Locate the cell with the specified text and output its [x, y] center coordinate. 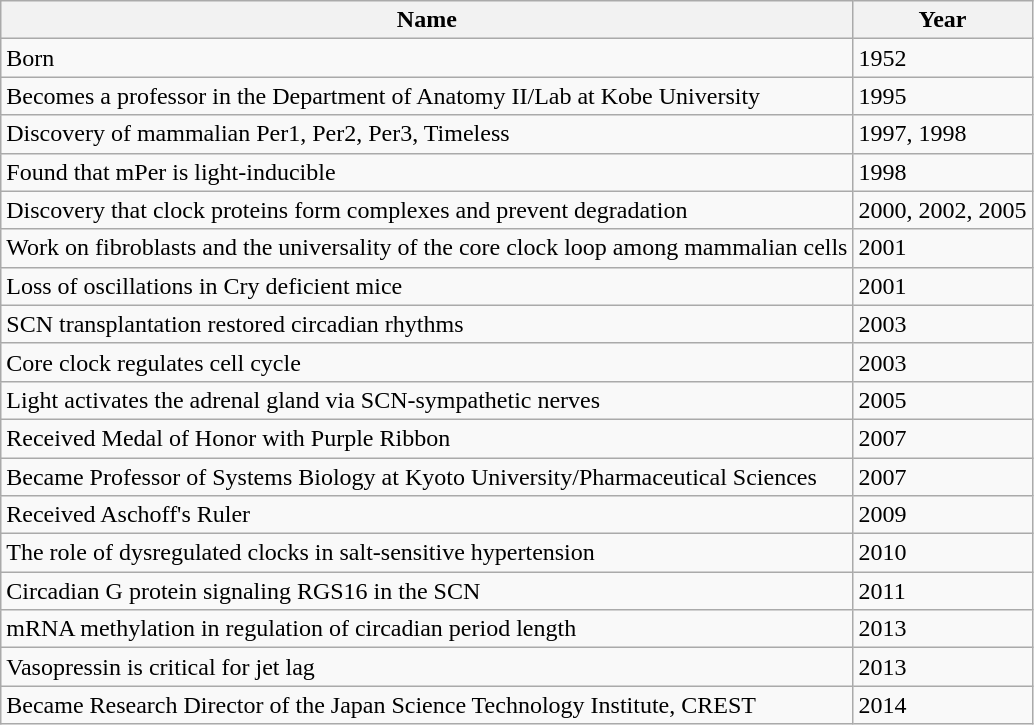
2010 [942, 553]
Work on fibroblasts and the universality of the core clock loop among mammalian cells [427, 248]
Became Professor of Systems Biology at Kyoto University/Pharmaceutical Sciences [427, 477]
Becomes a professor in the Department of Anatomy II/Lab at Kobe University [427, 96]
SCN transplantation restored circadian rhythms [427, 324]
mRNA methylation in regulation of circadian period length [427, 629]
Loss of oscillations in Cry deficient mice [427, 286]
Circadian G protein signaling RGS16 in the SCN [427, 591]
Received Aschoff's Ruler [427, 515]
1952 [942, 58]
Light activates the adrenal gland via SCN-sympathetic nerves [427, 400]
Received Medal of Honor with Purple Ribbon [427, 438]
2000, 2002, 2005 [942, 210]
Name [427, 20]
Vasopressin is critical for jet lag [427, 667]
The role of dysregulated clocks in salt-sensitive hypertension [427, 553]
1995 [942, 96]
1998 [942, 172]
Discovery of mammalian Per1, Per2, Per3, Timeless [427, 134]
Core clock regulates cell cycle [427, 362]
2005 [942, 400]
Born [427, 58]
2014 [942, 705]
Discovery that clock proteins form complexes and prevent degradation [427, 210]
1997, 1998 [942, 134]
2011 [942, 591]
Found that mPer is light-inducible [427, 172]
Year [942, 20]
2009 [942, 515]
Became Research Director of the Japan Science Technology Institute, CREST [427, 705]
